Pinpoint the cell where the given text exists, returning its (x, y) midpoint coordinate. 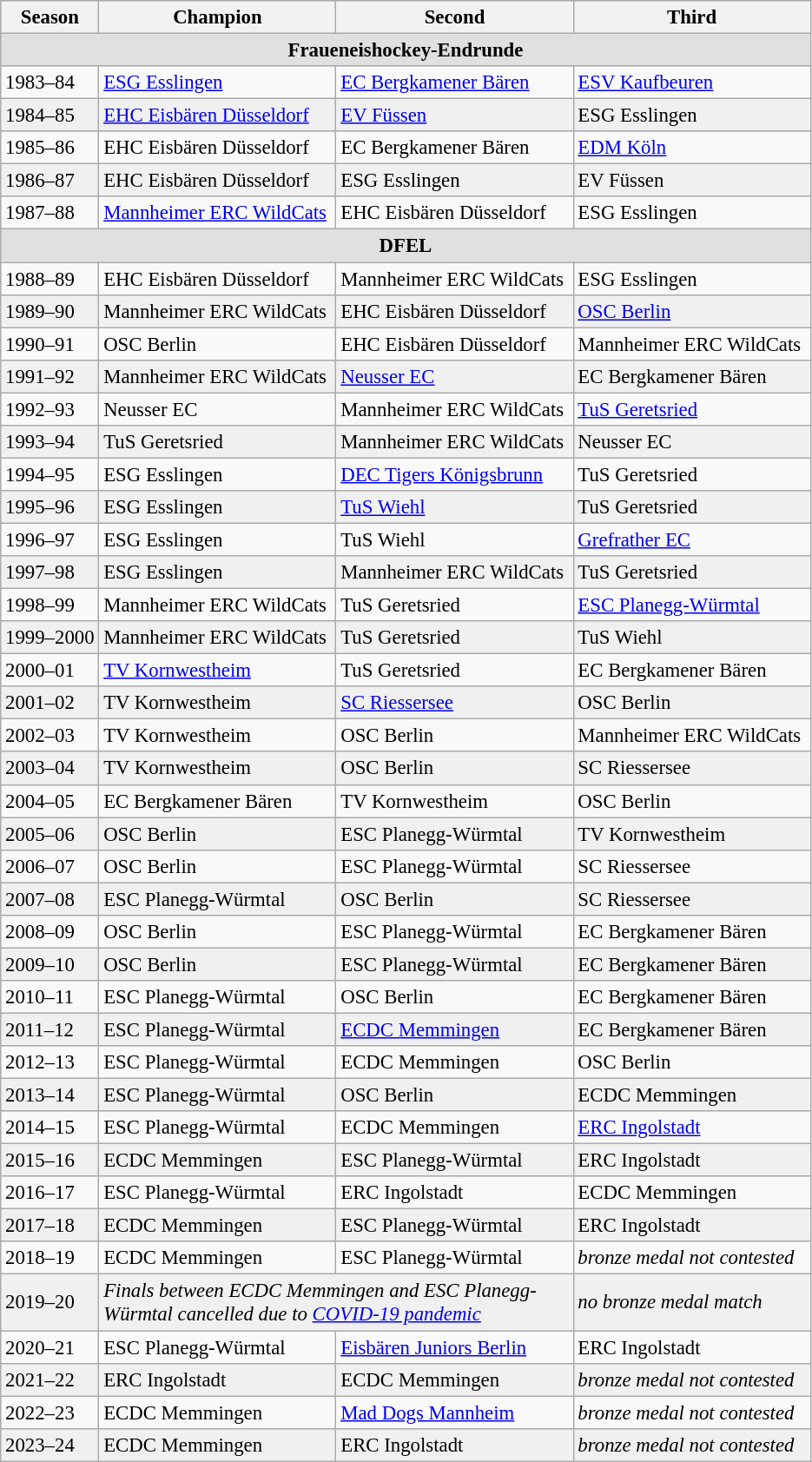
1988–89 (50, 279)
2010–11 (50, 997)
Third (691, 17)
2004–05 (50, 801)
1986–87 (50, 181)
2005–06 (50, 834)
2009–10 (50, 964)
2012–13 (50, 1062)
Eisbären Juniors Berlin (455, 1347)
2014–15 (50, 1128)
1983–84 (50, 83)
2015–16 (50, 1161)
2023–24 (50, 1445)
1993–94 (50, 442)
Second (455, 17)
2011–12 (50, 1029)
2018–19 (50, 1259)
1987–88 (50, 213)
Mad Dogs Mannheim (455, 1412)
ESV Kaufbeuren (691, 83)
1985–86 (50, 148)
2006–07 (50, 866)
EDM Köln (691, 148)
1995–96 (50, 507)
1999–2000 (50, 638)
2013–14 (50, 1095)
1997–98 (50, 572)
2002–03 (50, 736)
2008–09 (50, 932)
2000–01 (50, 671)
1989–90 (50, 311)
2020–21 (50, 1347)
Fraueneishockey-Endrunde (406, 50)
Season (50, 17)
Grefrather EC (691, 539)
DEC Tigers Königsbrunn (455, 474)
1990–91 (50, 344)
1984–85 (50, 116)
2016–17 (50, 1193)
2001–02 (50, 703)
1994–95 (50, 474)
Finals between ECDC Memmingen and ESC Planegg-Würmtal cancelled due to COVID-19 pandemic (336, 1303)
1996–97 (50, 539)
1998–99 (50, 605)
2022–23 (50, 1412)
no bronze medal match (691, 1303)
Champion (217, 17)
2017–18 (50, 1226)
2007–08 (50, 899)
DFEL (406, 246)
1992–93 (50, 409)
2003–04 (50, 769)
1991–92 (50, 376)
2021–22 (50, 1379)
2019–20 (50, 1303)
